Extract the (X, Y) coordinate from the center of the cell holding the provided text.  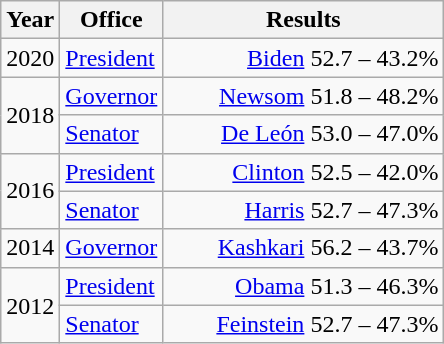
Office (112, 20)
2014 (30, 248)
Results (304, 20)
2020 (30, 58)
Harris 52.7 – 47.3% (304, 210)
Clinton 52.5 – 42.0% (304, 172)
Kashkari 56.2 – 43.7% (304, 248)
Feinstein 52.7 – 47.3% (304, 324)
Biden 52.7 – 43.2% (304, 58)
Obama 51.3 – 46.3% (304, 286)
2012 (30, 305)
Newsom 51.8 – 48.2% (304, 96)
De León 53.0 – 47.0% (304, 134)
2016 (30, 191)
Year (30, 20)
2018 (30, 115)
